Return the [X, Y] coordinate for the center point of the cell that contains the specified text.  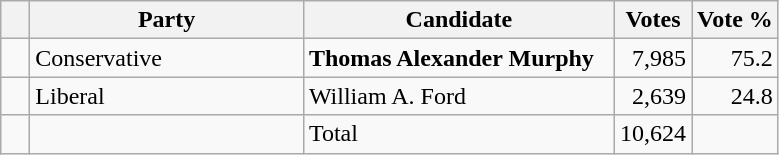
Vote % [736, 20]
Candidate [458, 20]
75.2 [736, 58]
Votes [652, 20]
William A. Ford [458, 96]
24.8 [736, 96]
Conservative [167, 58]
Thomas Alexander Murphy [458, 58]
Total [458, 134]
7,985 [652, 58]
Party [167, 20]
2,639 [652, 96]
10,624 [652, 134]
Liberal [167, 96]
